Return (x, y) of the center of cell containing provided text 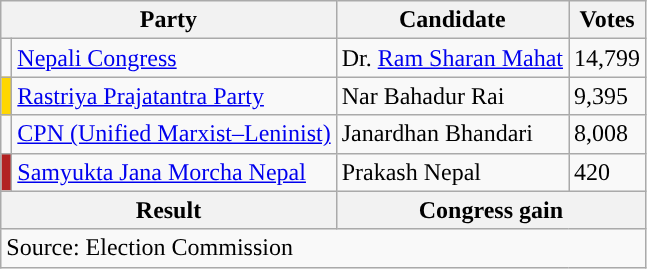
Nepali Congress (174, 58)
Samyukta Jana Morcha Nepal (174, 172)
Dr. Ram Sharan Mahat (452, 58)
14,799 (608, 58)
Rastriya Prajatantra Party (174, 96)
8,008 (608, 134)
Candidate (452, 20)
Nar Bahadur Rai (452, 96)
9,395 (608, 96)
Result (168, 210)
420 (608, 172)
CPN (Unified Marxist–Leninist) (174, 134)
Source: Election Commission (324, 248)
Votes (608, 20)
Janardhan Bhandari (452, 134)
Congress gain (490, 210)
Party (168, 20)
Prakash Nepal (452, 172)
